Output the (x, y) coordinate of the center of the cell containing the given text.  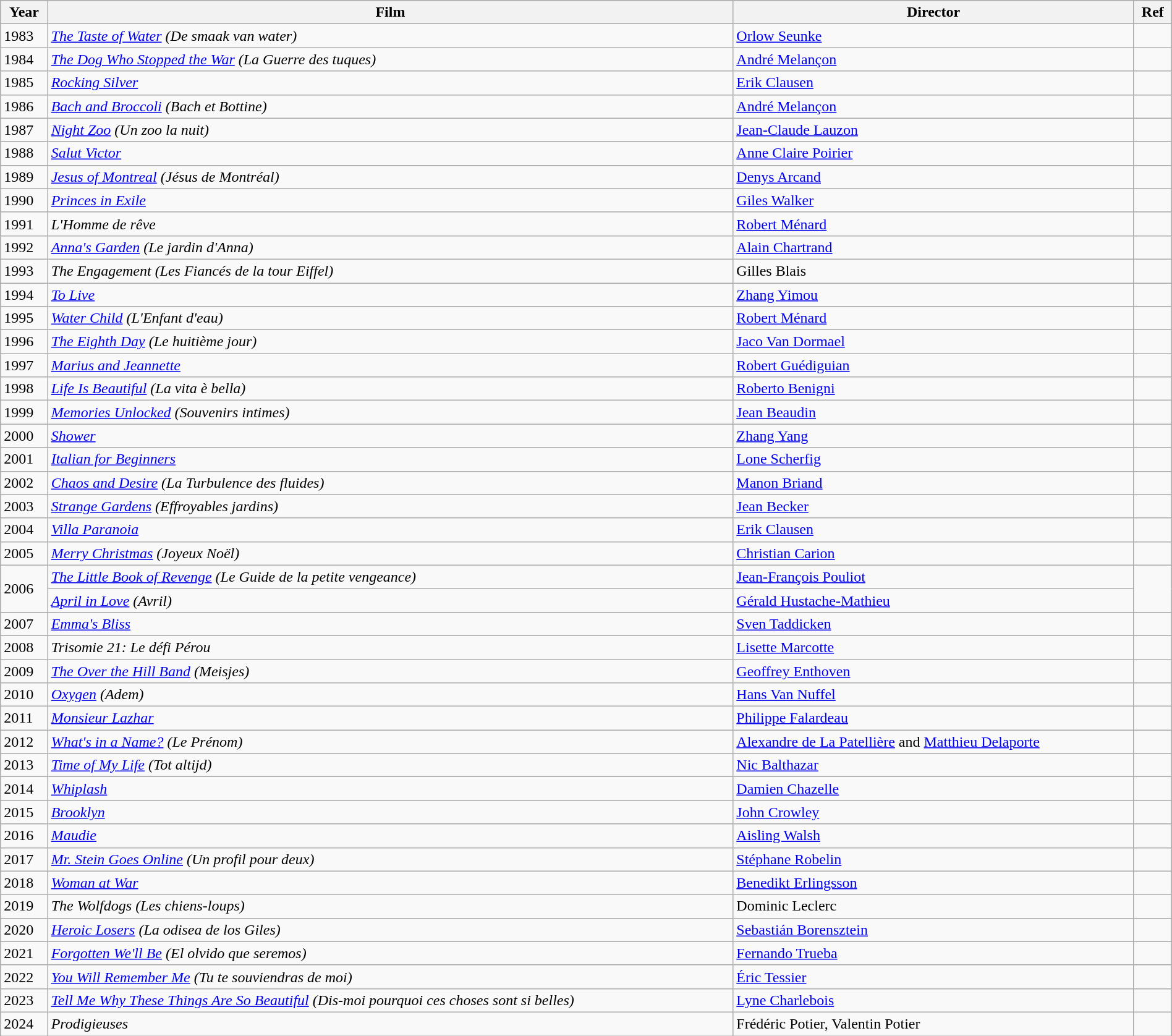
What's in a Name? (Le Prénom) (391, 742)
2010 (24, 695)
Italian for Beginners (391, 459)
Jean Beaudin (933, 412)
2015 (24, 812)
Time of My Life (Tot altijd) (391, 765)
Alain Chartrand (933, 247)
2022 (24, 977)
1995 (24, 318)
The Over the Hill Band (Meisjes) (391, 671)
1999 (24, 412)
The Wolfdogs (Les chiens-loups) (391, 906)
Rocking Silver (391, 83)
1992 (24, 247)
Ref (1152, 12)
2004 (24, 530)
The Eighth Day (Le huitième jour) (391, 342)
2007 (24, 624)
2013 (24, 765)
1993 (24, 271)
Sven Taddicken (933, 624)
2016 (24, 836)
1997 (24, 365)
Jean-Claude Lauzon (933, 130)
Alexandre de La Patellière and Matthieu Delaporte (933, 742)
Marius and Jeannette (391, 365)
Monsieur Lazhar (391, 718)
Film (391, 12)
2009 (24, 671)
1994 (24, 295)
Dominic Leclerc (933, 906)
1986 (24, 106)
Merry Christmas (Joyeux Noël) (391, 553)
Jesus of Montreal (Jésus de Montréal) (391, 177)
Bach and Broccoli (Bach et Bottine) (391, 106)
Maudie (391, 836)
Tell Me Why These Things Are So Beautiful (Dis-moi pourquoi ces choses sont si belles) (391, 1000)
2021 (24, 953)
Jean-François Pouliot (933, 577)
1983 (24, 36)
Nic Balthazar (933, 765)
2011 (24, 718)
Whiplash (391, 789)
Water Child (L'Enfant d'eau) (391, 318)
Princes in Exile (391, 200)
Benedikt Erlingsson (933, 883)
Manon Briand (933, 483)
Fernando Trueba (933, 953)
2008 (24, 647)
1988 (24, 153)
Damien Chazelle (933, 789)
2001 (24, 459)
Orlow Seunke (933, 36)
L'Homme de rêve (391, 224)
To Live (391, 295)
Philippe Falardeau (933, 718)
2012 (24, 742)
Jean Becker (933, 506)
Geoffrey Enthoven (933, 671)
1989 (24, 177)
Prodigieuses (391, 1024)
Emma's Bliss (391, 624)
Zhang Yimou (933, 295)
Stéphane Robelin (933, 859)
Chaos and Desire (La Turbulence des fluides) (391, 483)
Jaco Van Dormael (933, 342)
Woman at War (391, 883)
Strange Gardens (Effroyables jardins) (391, 506)
Mr. Stein Goes Online (Un profil pour deux) (391, 859)
1985 (24, 83)
John Crowley (933, 812)
2020 (24, 930)
The Engagement (Les Fiancés de la tour Eiffel) (391, 271)
Brooklyn (391, 812)
Gilles Blais (933, 271)
Sebastián Borensztein (933, 930)
Life Is Beautiful (La vita è bella) (391, 389)
Aisling Walsh (933, 836)
Year (24, 12)
Memories Unlocked (Souvenirs intimes) (391, 412)
2006 (24, 588)
Frédéric Potier, Valentin Potier (933, 1024)
1996 (24, 342)
Heroic Losers (La odisea de los Giles) (391, 930)
Denys Arcand (933, 177)
1990 (24, 200)
Trisomie 21: Le défi Pérou (391, 647)
2017 (24, 859)
Lisette Marcotte (933, 647)
2000 (24, 436)
Christian Carion (933, 553)
2019 (24, 906)
Éric Tessier (933, 977)
Giles Walker (933, 200)
2003 (24, 506)
Salut Victor (391, 153)
2002 (24, 483)
1991 (24, 224)
Lone Scherfig (933, 459)
You Will Remember Me (Tu te souviendras de moi) (391, 977)
2005 (24, 553)
Villa Paranoia (391, 530)
2014 (24, 789)
Hans Van Nuffel (933, 695)
Gérald Hustache-Mathieu (933, 600)
2023 (24, 1000)
Night Zoo (Un zoo la nuit) (391, 130)
Shower (391, 436)
The Dog Who Stopped the War (La Guerre des tuques) (391, 59)
1998 (24, 389)
Forgotten We'll Be (El olvido que seremos) (391, 953)
Anna's Garden (Le jardin d'Anna) (391, 247)
2018 (24, 883)
Lyne Charlebois (933, 1000)
1987 (24, 130)
Robert Guédiguian (933, 365)
Zhang Yang (933, 436)
2024 (24, 1024)
April in Love (Avril) (391, 600)
Anne Claire Poirier (933, 153)
Roberto Benigni (933, 389)
The Taste of Water (De smaak van water) (391, 36)
The Little Book of Revenge (Le Guide de la petite vengeance) (391, 577)
1984 (24, 59)
Director (933, 12)
Oxygen (Adem) (391, 695)
